From the cell containing the given text, extract its center point as (x, y) coordinate. 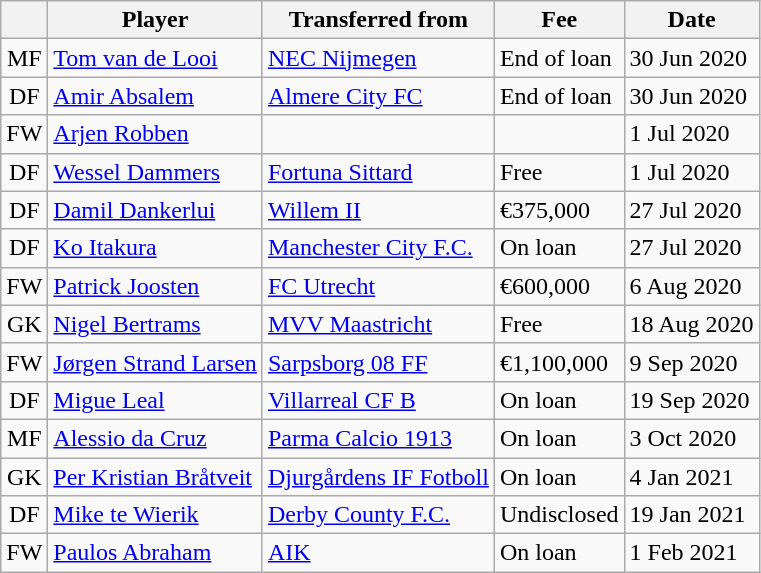
6 Aug 2020 (692, 286)
4 Jan 2021 (692, 477)
Migue Leal (156, 400)
Amir Absalem (156, 96)
Nigel Bertrams (156, 324)
€375,000 (559, 210)
Undisclosed (559, 515)
Willem II (378, 210)
Manchester City F.C. (378, 248)
Jørgen Strand Larsen (156, 362)
Villarreal CF B (378, 400)
Sarpsborg 08 FF (378, 362)
Alessio da Cruz (156, 438)
NEC Nijmegen (378, 58)
Patrick Joosten (156, 286)
Damil Dankerlui (156, 210)
Parma Calcio 1913 (378, 438)
1 Feb 2021 (692, 553)
Arjen Robben (156, 134)
Fortuna Sittard (378, 172)
Ko Itakura (156, 248)
Mike te Wierik (156, 515)
Djurgårdens IF Fotboll (378, 477)
FC Utrecht (378, 286)
Per Kristian Bråtveit (156, 477)
Tom van de Looi (156, 58)
19 Jan 2021 (692, 515)
Date (692, 20)
19 Sep 2020 (692, 400)
Fee (559, 20)
3 Oct 2020 (692, 438)
Player (156, 20)
Transferred from (378, 20)
MVV Maastricht (378, 324)
AIK (378, 553)
€600,000 (559, 286)
Almere City FC (378, 96)
18 Aug 2020 (692, 324)
Wessel Dammers (156, 172)
€1,100,000 (559, 362)
Paulos Abraham (156, 553)
9 Sep 2020 (692, 362)
Derby County F.C. (378, 515)
